Return the [X, Y] coordinate for the center point of the cell that contains the specified text.  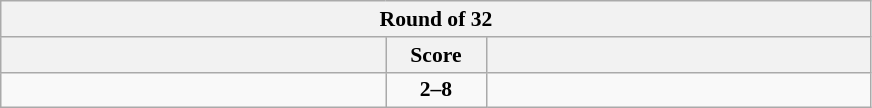
Score [436, 55]
Round of 32 [436, 19]
2–8 [436, 90]
